Identify which cell holds the provided text, then report its (x, y) central coordinate. 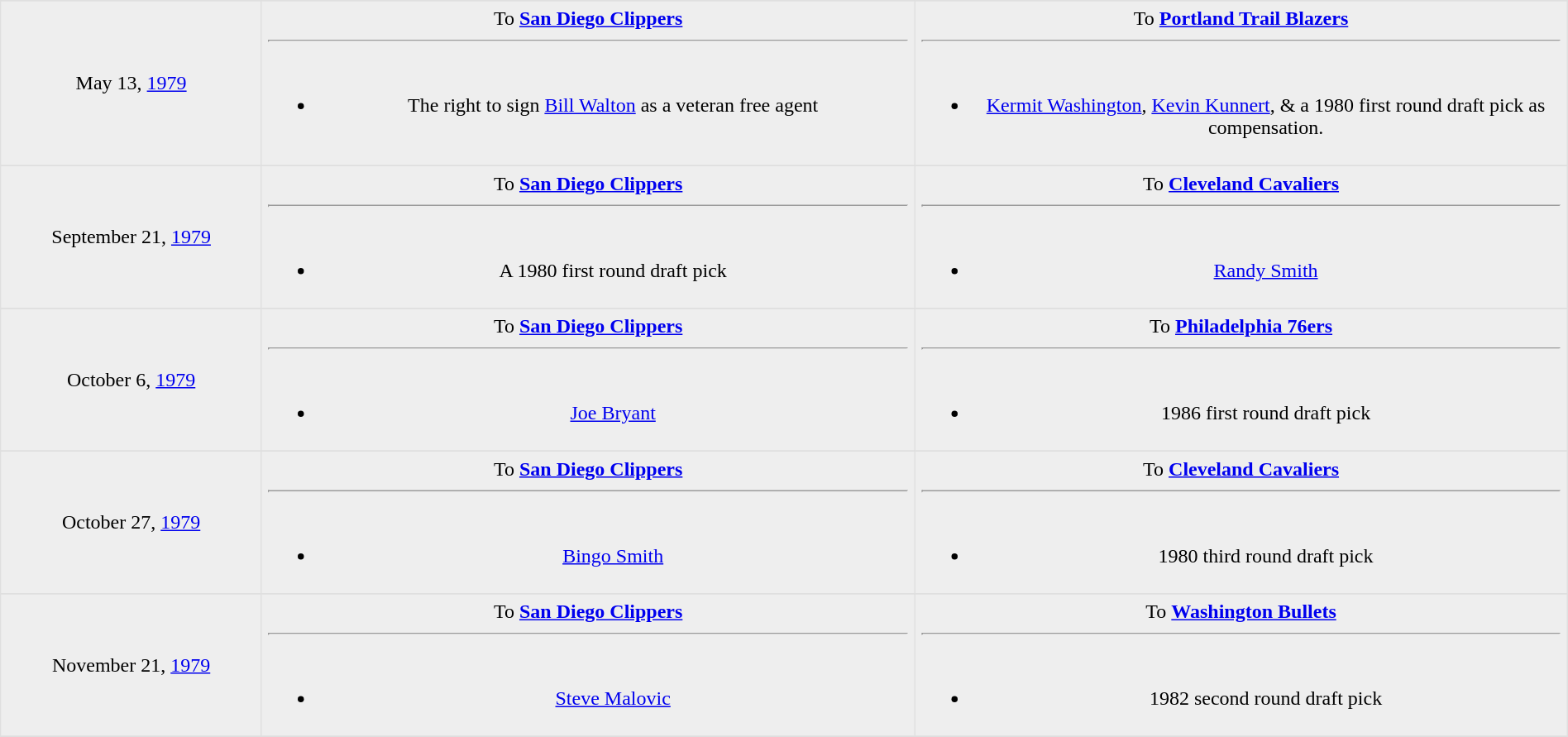
To San Diego ClippersJoe Bryant (587, 380)
To San Diego ClippersThe right to sign Bill Walton as a veteran free agent (587, 84)
To Cleveland Cavaliers1980 third round draft pick (1241, 522)
November 21, 1979 (131, 665)
September 21, 1979 (131, 237)
October 6, 1979 (131, 380)
To San Diego ClippersA 1980 first round draft pick (587, 237)
To San Diego ClippersSteve Malovic (587, 665)
To Portland Trail BlazersKermit Washington, Kevin Kunnert, & a 1980 first round draft pick as compensation. (1241, 84)
May 13, 1979 (131, 84)
To Cleveland CavaliersRandy Smith (1241, 237)
To San Diego ClippersBingo Smith (587, 522)
To Washington Bullets1982 second round draft pick (1241, 665)
To Philadelphia 76ers1986 first round draft pick (1241, 380)
October 27, 1979 (131, 522)
